Search for the cell housing the specified text and yield its [X, Y] center coordinate. 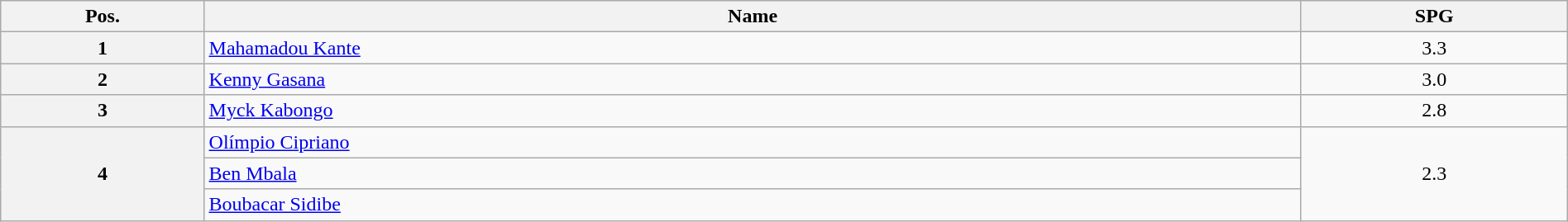
Mahamadou Kante [753, 48]
Ben Mbala [753, 173]
3.0 [1434, 79]
2.3 [1434, 173]
SPG [1434, 17]
1 [103, 48]
Name [753, 17]
Olímpio Cipriano [753, 142]
Boubacar Sidibe [753, 205]
2.8 [1434, 111]
3 [103, 111]
Pos. [103, 17]
3.3 [1434, 48]
Myck Kabongo [753, 111]
Kenny Gasana [753, 79]
4 [103, 173]
2 [103, 79]
